Scan for the cell matching the given text and deliver its (X, Y) coordinate at center. 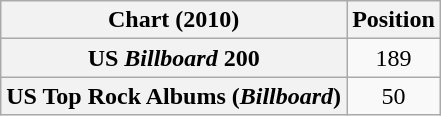
US Billboard 200 (174, 58)
50 (394, 96)
189 (394, 58)
US Top Rock Albums (Billboard) (174, 96)
Chart (2010) (174, 20)
Position (394, 20)
